Return the [X, Y] coordinate for the center point of the cell that contains the specified text.  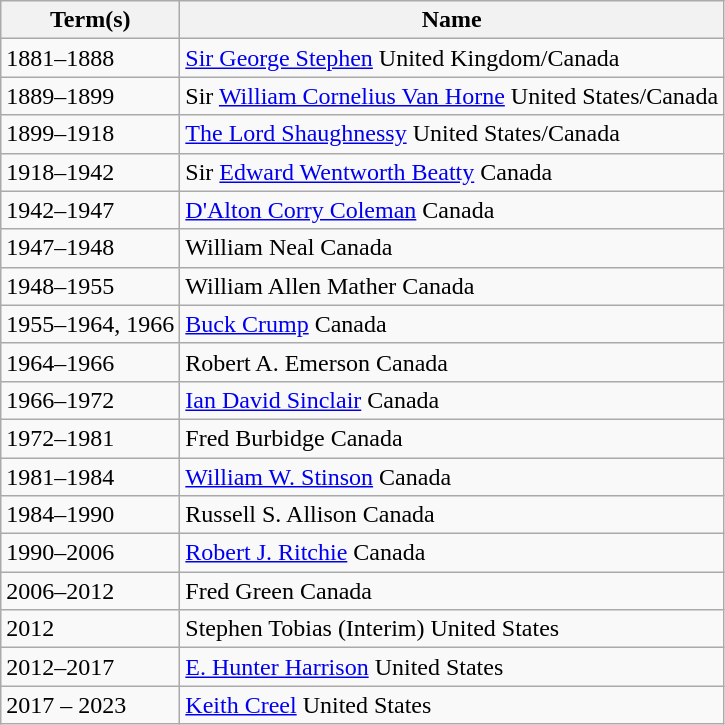
1947–1948 [90, 248]
Buck Crump Canada [452, 324]
Sir Edward Wentworth Beatty Canada [452, 172]
2017 – 2023 [90, 705]
1942–1947 [90, 210]
William Allen Mather Canada [452, 286]
Sir William Cornelius Van Horne United States/Canada [452, 96]
Term(s) [90, 20]
1966–1972 [90, 400]
D'Alton Corry Coleman Canada [452, 210]
Fred Green Canada [452, 591]
William W. Stinson Canada [452, 477]
Name [452, 20]
Keith Creel United States [452, 705]
1981–1984 [90, 477]
William Neal Canada [452, 248]
1964–1966 [90, 362]
2006–2012 [90, 591]
1955–1964, 1966 [90, 324]
1881–1888 [90, 58]
1972–1981 [90, 438]
Fred Burbidge Canada [452, 438]
Ian David Sinclair Canada [452, 400]
Robert J. Ritchie Canada [452, 553]
1948–1955 [90, 286]
E. Hunter Harrison United States [452, 667]
2012 [90, 629]
Stephen Tobias (Interim) United States [452, 629]
Russell S. Allison Canada [452, 515]
1990–2006 [90, 553]
2012–2017 [90, 667]
1899–1918 [90, 134]
1984–1990 [90, 515]
Robert A. Emerson Canada [452, 362]
The Lord Shaughnessy United States/Canada [452, 134]
Sir George Stephen United Kingdom/Canada [452, 58]
1889–1899 [90, 96]
1918–1942 [90, 172]
